Return the [X, Y] coordinate for the center point of the cell that contains the specified text.  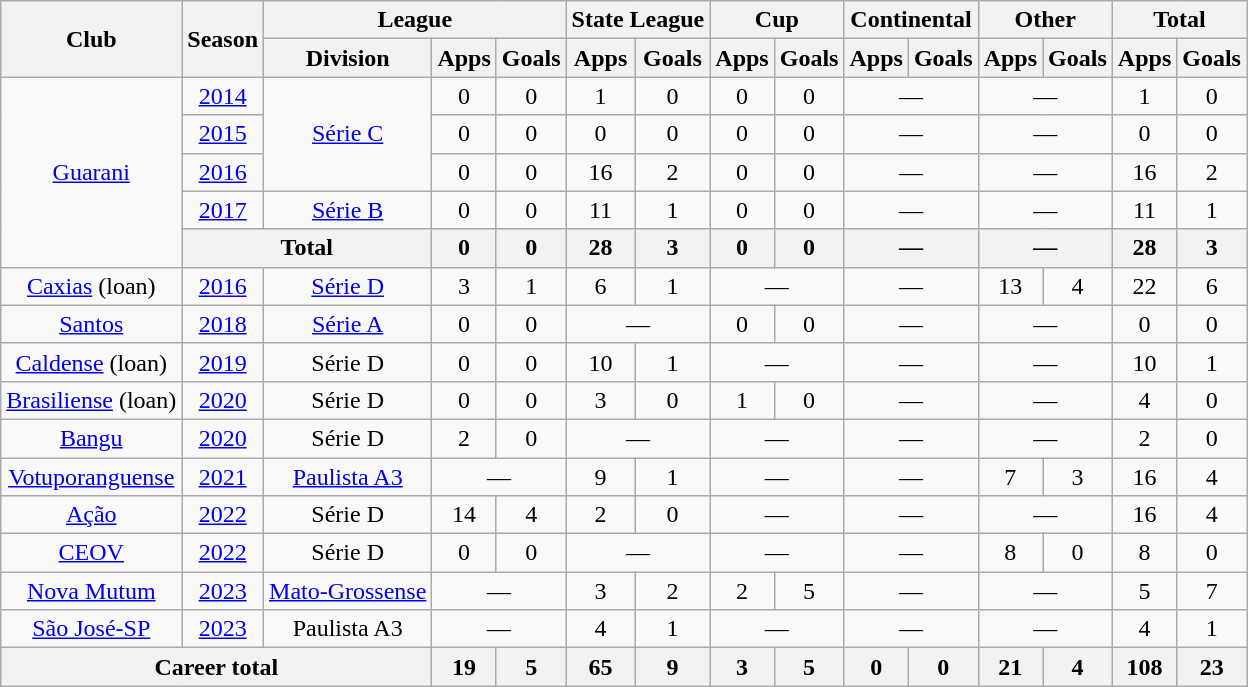
Season [223, 39]
23 [1212, 667]
19 [464, 667]
Votuporanguense [92, 477]
Série A [348, 324]
Santos [92, 324]
São José-SP [92, 629]
Brasiliense (loan) [92, 400]
Club [92, 39]
Caldense (loan) [92, 362]
Série C [348, 134]
2018 [223, 324]
2014 [223, 96]
21 [1010, 667]
13 [1010, 286]
League [416, 20]
Caxias (loan) [92, 286]
Career total [216, 667]
Nova Mutum [92, 591]
65 [600, 667]
Division [348, 58]
22 [1144, 286]
Guarani [92, 172]
Bangu [92, 438]
Other [1045, 20]
2017 [223, 210]
2021 [223, 477]
CEOV [92, 553]
Mato-Grossense [348, 591]
2019 [223, 362]
Continental [911, 20]
108 [1144, 667]
Série B [348, 210]
Cup [777, 20]
2015 [223, 134]
Ação [92, 515]
State League [638, 20]
14 [464, 515]
